Pinpoint the cell where the given text exists, returning its (x, y) midpoint coordinate. 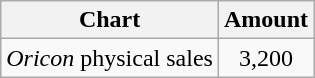
Oricon physical sales (110, 58)
3,200 (266, 58)
Chart (110, 20)
Amount (266, 20)
